Pinpoint the cell where the given text exists, returning its (x, y) midpoint coordinate. 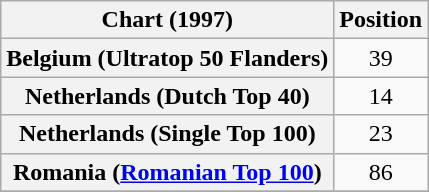
Chart (1997) (168, 20)
Position (381, 20)
Belgium (Ultratop 50 Flanders) (168, 58)
23 (381, 134)
Netherlands (Single Top 100) (168, 134)
Netherlands (Dutch Top 40) (168, 96)
14 (381, 96)
Romania (Romanian Top 100) (168, 172)
86 (381, 172)
39 (381, 58)
